Search for the cell housing the specified text and yield its [x, y] center coordinate. 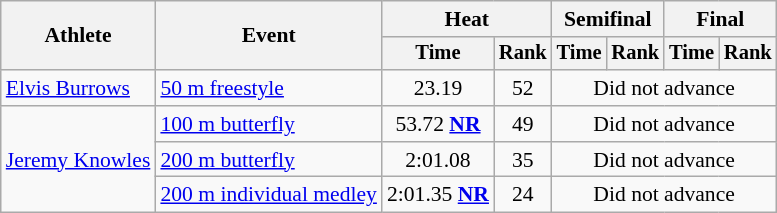
24 [523, 195]
52 [523, 88]
2:01.08 [438, 160]
200 m individual medley [268, 195]
49 [523, 124]
Athlete [78, 36]
50 m freestyle [268, 88]
23.19 [438, 88]
100 m butterfly [268, 124]
200 m butterfly [268, 160]
Heat [467, 19]
Event [268, 36]
Final [720, 19]
35 [523, 160]
Semifinal [608, 19]
Elvis Burrows [78, 88]
53.72 NR [438, 124]
2:01.35 NR [438, 195]
Jeremy Knowles [78, 160]
